Find where the given text appears and provide that cell's center as (X, Y) coordinate. 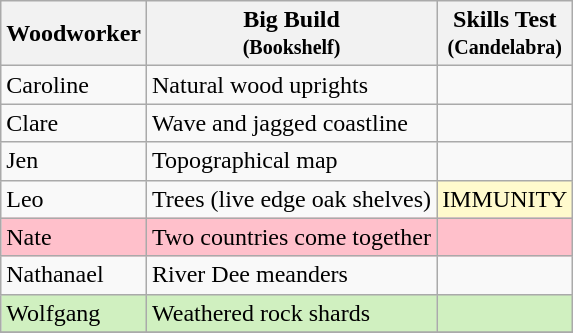
Leo (74, 199)
Nathanael (74, 275)
Clare (74, 123)
Two countries come together (291, 237)
IMMUNITY (505, 199)
Wave and jagged coastline (291, 123)
Skills Test(Candelabra) (505, 34)
Natural wood uprights (291, 85)
Big Build(Bookshelf) (291, 34)
River Dee meanders (291, 275)
Nate (74, 237)
Trees (live edge oak shelves) (291, 199)
Caroline (74, 85)
Topographical map (291, 161)
Wolfgang (74, 313)
Woodworker (74, 34)
Weathered rock shards (291, 313)
Jen (74, 161)
